For the text-containing cell, return its midpoint in [X, Y] coordinate format. 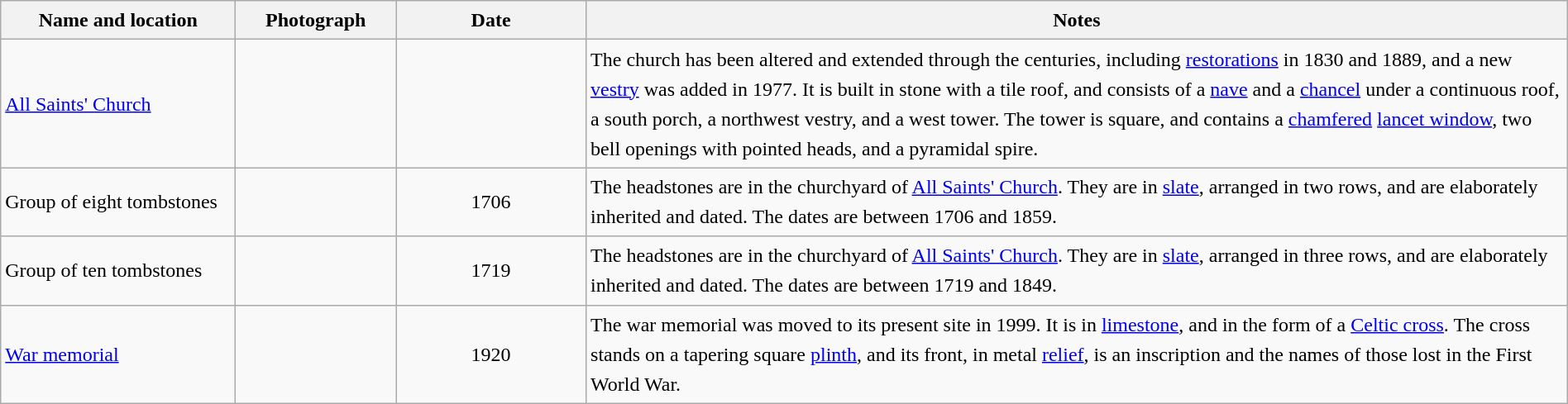
1719 [491, 271]
Date [491, 20]
Photograph [316, 20]
1920 [491, 354]
Group of ten tombstones [118, 271]
1706 [491, 202]
Name and location [118, 20]
All Saints' Church [118, 104]
War memorial [118, 354]
Notes [1077, 20]
Group of eight tombstones [118, 202]
